Pinpoint the cell where the given text exists, returning its [X, Y] midpoint coordinate. 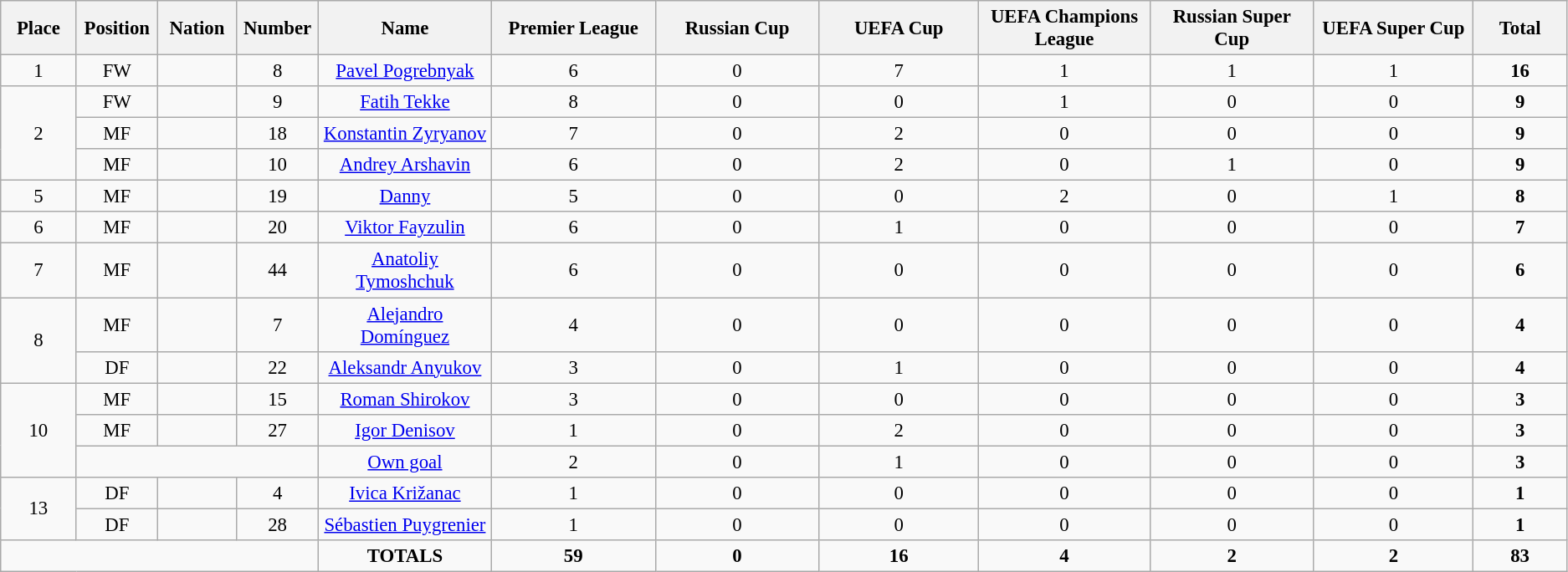
44 [278, 271]
13 [38, 508]
Andrey Arshavin [405, 165]
Sébastien Puygrenier [405, 524]
Alejandro Domínguez [405, 324]
Own goal [405, 462]
UEFA Super Cup [1394, 28]
Roman Shirokov [405, 399]
83 [1520, 556]
28 [278, 524]
19 [278, 197]
UEFA Champions League [1064, 28]
Ivica Križanac [405, 493]
15 [278, 399]
Premier League [573, 28]
22 [278, 367]
Viktor Fayzulin [405, 228]
20 [278, 228]
Anatoliy Tymoshchuk [405, 271]
18 [278, 134]
Russian Cup [737, 28]
Place [38, 28]
59 [573, 556]
TOTALS [405, 556]
Nation [197, 28]
Position [117, 28]
Konstantin Zyryanov [405, 134]
UEFA Cup [899, 28]
Total [1520, 28]
Igor Denisov [405, 430]
27 [278, 430]
Aleksandr Anyukov [405, 367]
Fatih Tekke [405, 102]
Pavel Pogrebnyak [405, 71]
Name [405, 28]
Russian Super Cup [1232, 28]
Danny [405, 197]
Number [278, 28]
